Return the [X, Y] coordinate for the center point of the cell that contains the specified text.  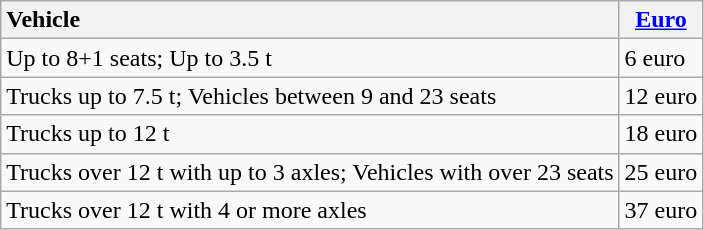
12 euro [661, 96]
25 euro [661, 172]
Trucks over 12 t with 4 or more axles [310, 210]
6 euro [661, 58]
Up to 8+1 seats; Up to 3.5 t [310, 58]
Trucks up to 7.5 t; Vehicles between 9 and 23 seats [310, 96]
Trucks over 12 t with up to 3 axles; Vehicles with over 23 seats [310, 172]
37 euro [661, 210]
Vehicle [310, 20]
Trucks up to 12 t [310, 134]
18 euro [661, 134]
Euro [661, 20]
